Return (x, y) of the center of cell containing provided text 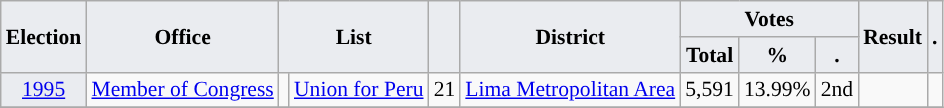
Member of Congress (182, 90)
Union for Peru (359, 90)
Votes (769, 19)
1995 (44, 90)
% (778, 55)
Lima Metropolitan Area (570, 90)
Election (44, 36)
Total (710, 55)
5,591 (710, 90)
13.99% (778, 90)
Result (892, 36)
2nd (838, 90)
List (354, 36)
21 (445, 90)
Office (182, 36)
District (570, 36)
